Output the (X, Y) coordinate of the center of the cell containing the given text.  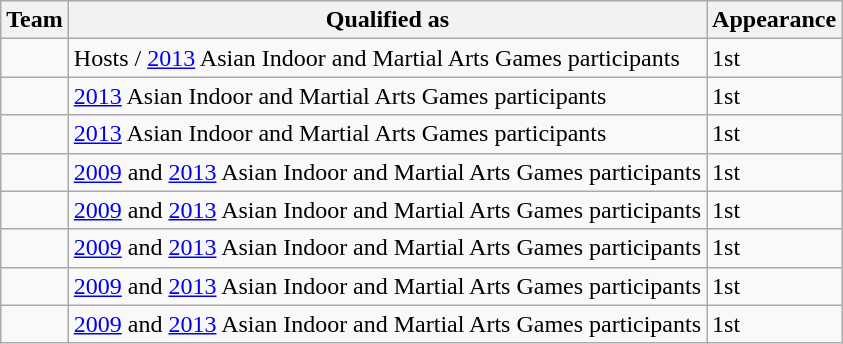
Qualified as (387, 20)
Team (35, 20)
Hosts / 2013 Asian Indoor and Martial Arts Games participants (387, 58)
Appearance (774, 20)
